Detect which cell encompasses the target text, then output its [x, y] center coordinate. 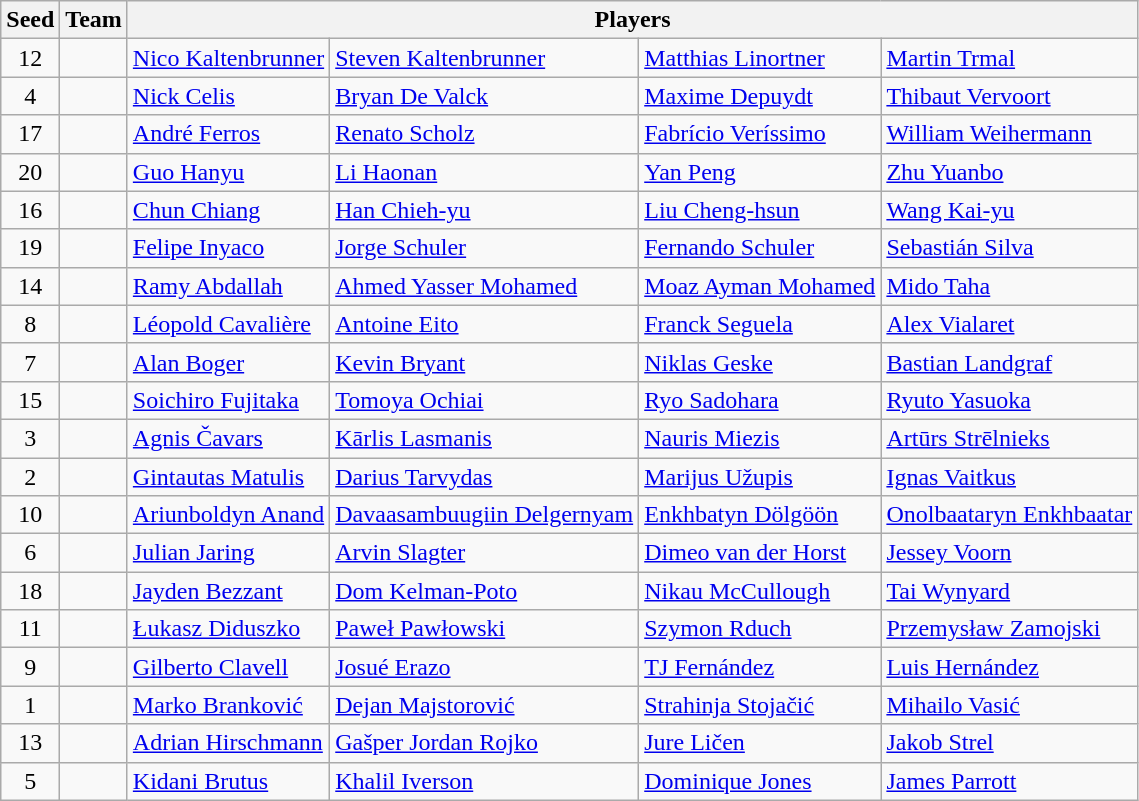
Bryan De Valck [484, 96]
Jessey Voorn [1010, 553]
Gilberto Clavell [228, 667]
Liu Cheng-hsun [760, 210]
Kidani Brutus [228, 781]
Ahmed Yasser Mohamed [484, 286]
Nauris Miezis [760, 438]
4 [30, 96]
William Weihermann [1010, 134]
Darius Tarvydas [484, 477]
Players [632, 20]
20 [30, 172]
Felipe Inyaco [228, 248]
Seed [30, 20]
Adrian Hirschmann [228, 743]
Jakob Strel [1010, 743]
TJ Fernández [760, 667]
Alan Boger [228, 362]
Martin Trmal [1010, 58]
Guo Hanyu [228, 172]
Enkhbatyn Dölgöön [760, 515]
16 [30, 210]
Léopold Cavalière [228, 324]
Tomoya Ochiai [484, 400]
8 [30, 324]
Luis Hernández [1010, 667]
Wang Kai-yu [1010, 210]
Alex Vialaret [1010, 324]
7 [30, 362]
1 [30, 705]
18 [30, 591]
2 [30, 477]
Sebastián Silva [1010, 248]
3 [30, 438]
Zhu Yuanbo [1010, 172]
Jorge Schuler [484, 248]
Mido Taha [1010, 286]
Dom Kelman-Poto [484, 591]
10 [30, 515]
Team [94, 20]
Artūrs Strēlnieks [1010, 438]
Agnis Čavars [228, 438]
Niklas Geske [760, 362]
Davaasambuugiin Delgernyam [484, 515]
Łukasz Diduszko [228, 629]
14 [30, 286]
Kevin Bryant [484, 362]
Yan Peng [760, 172]
19 [30, 248]
Julian Jaring [228, 553]
Przemysław Zamojski [1010, 629]
Li Haonan [484, 172]
9 [30, 667]
Bastian Landgraf [1010, 362]
Nick Celis [228, 96]
5 [30, 781]
11 [30, 629]
Ariunboldyn Anand [228, 515]
Chun Chiang [228, 210]
Marijus Užupis [760, 477]
Arvin Slagter [484, 553]
Han Chieh-yu [484, 210]
André Ferros [228, 134]
17 [30, 134]
Strahinja Stojačić [760, 705]
Ryuto Yasuoka [1010, 400]
Tai Wynyard [1010, 591]
15 [30, 400]
Steven Kaltenbrunner [484, 58]
Marko Branković [228, 705]
Ryo Sadohara [760, 400]
Maxime Depuydt [760, 96]
Jure Ličen [760, 743]
Renato Scholz [484, 134]
Josué Erazo [484, 667]
Khalil Iverson [484, 781]
Moaz Ayman Mohamed [760, 286]
Franck Seguela [760, 324]
6 [30, 553]
Paweł Pawłowski [484, 629]
Nikau McCullough [760, 591]
12 [30, 58]
Gintautas Matulis [228, 477]
Mihailo Vasić [1010, 705]
Ramy Abdallah [228, 286]
Kārlis Lasmanis [484, 438]
Dominique Jones [760, 781]
Gašper Jordan Rojko [484, 743]
Ignas Vaitkus [1010, 477]
Nico Kaltenbrunner [228, 58]
Thibaut Vervoort [1010, 96]
Antoine Eito [484, 324]
Fabrício Veríssimo [760, 134]
13 [30, 743]
James Parrott [1010, 781]
Soichiro Fujitaka [228, 400]
Fernando Schuler [760, 248]
Dimeo van der Horst [760, 553]
Jayden Bezzant [228, 591]
Onolbaataryn Enkhbaatar [1010, 515]
Matthias Linortner [760, 58]
Dejan Majstorović [484, 705]
Szymon Rduch [760, 629]
